Detect which cell encompasses the target text, then output its [x, y] center coordinate. 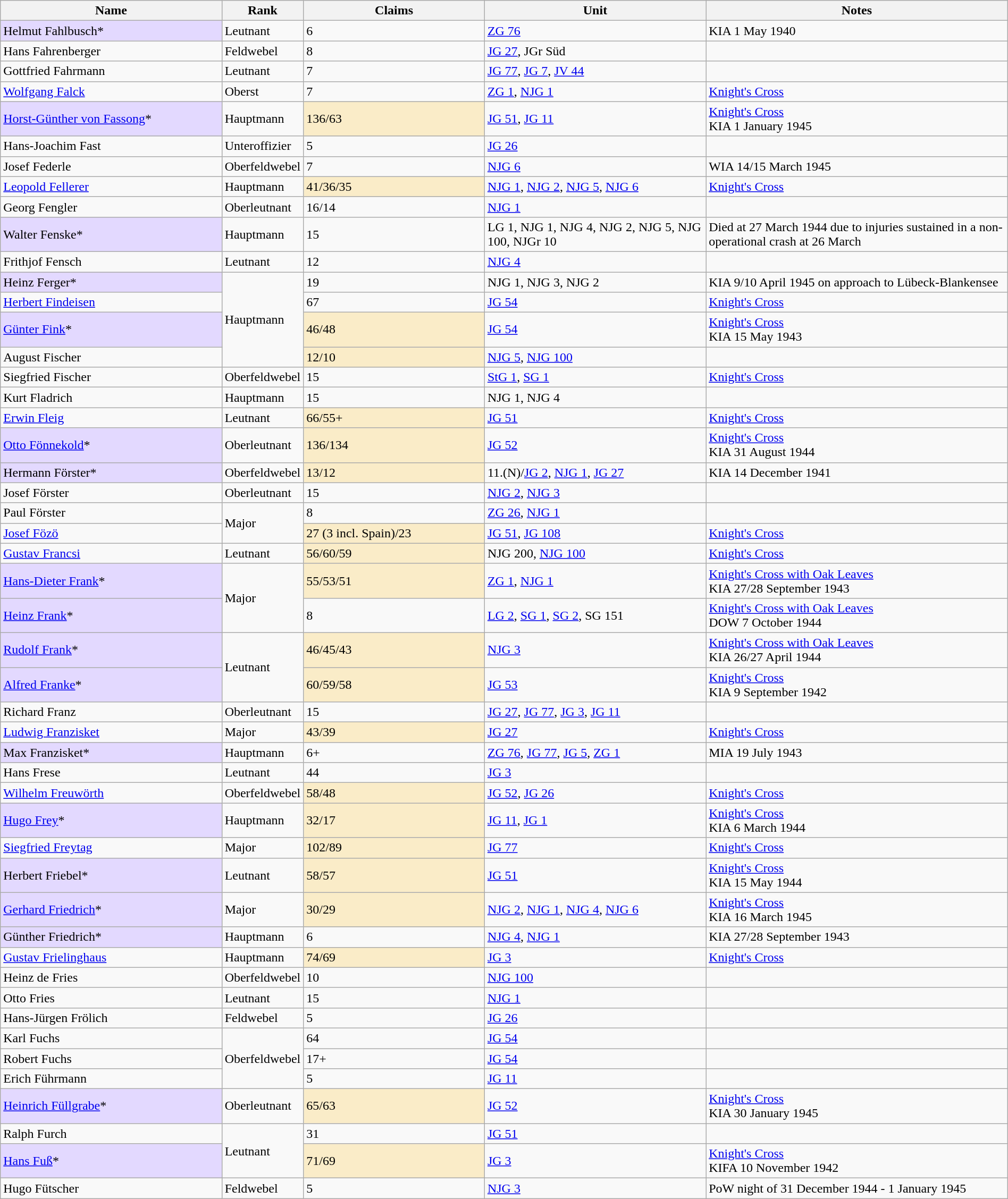
Siegfried Fischer [111, 377]
JG 27, JG 77, JG 3, JG 11 [595, 712]
Hans Frese [111, 773]
Knight's CrossKIA 6 March 1944 [857, 821]
60/59/58 [394, 685]
11.(N)/JG 2, NJG 1, JG 27 [595, 472]
JG 52, JG 26 [595, 793]
JG 53 [595, 685]
65/63 [394, 1107]
Alfred Franke* [111, 685]
MIA 19 July 1943 [857, 753]
12 [394, 261]
136/63 [394, 119]
Gerhard Friedrich* [111, 910]
Siegfried Freytag [111, 848]
Gottfried Fahrmann [111, 71]
64 [394, 1038]
Rank [263, 11]
Knight's CrossKIFA 10 November 1942 [857, 1161]
10 [394, 977]
67 [394, 302]
Hans-Jürgen Frölich [111, 1018]
Max Franzisket* [111, 753]
Knight's CrossKIA 9 September 1942 [857, 685]
Karl Fuchs [111, 1038]
Died at 27 March 1944 due to injuries sustained in a non-operational crash at 26 March [857, 234]
ZG 26, NJG 1 [595, 513]
Hans Fuß* [111, 1161]
Helmut Fahlbusch* [111, 31]
Horst-Günther von Fassong* [111, 119]
Knight's CrossKIA 31 August 1944 [857, 445]
102/89 [394, 848]
Knight's Cross with Oak LeavesKIA 27/28 September 1943 [857, 580]
Knight's CrossKIA 15 May 1943 [857, 330]
NJG 1, NJG 4 [595, 398]
JG 51, JG 11 [595, 119]
Herbert Findeisen [111, 302]
55/53/51 [394, 580]
JG 51, JG 108 [595, 533]
Rudolf Frank* [111, 649]
August Fischer [111, 357]
NJG 1, NJG 3, NJG 2 [595, 282]
NJG 2, NJG 3 [595, 493]
66/55+ [394, 418]
74/69 [394, 957]
Hermann Förster* [111, 472]
136/134 [394, 445]
WIA 14/15 March 1945 [857, 166]
16/14 [394, 207]
Wilhelm Freuwörth [111, 793]
Hans-Joachim Fast [111, 146]
Knight's Cross with Oak LeavesKIA 26/27 April 1944 [857, 649]
Frithjof Fensch [111, 261]
JG 11, JG 1 [595, 821]
LG 1, NJG 1, NJG 4, NJG 2, NJG 5, NJG 100, NJGr 10 [595, 234]
Gustav Francsi [111, 553]
JG 11 [595, 1079]
Gustav Frielinghaus [111, 957]
PoW night of 31 December 1944 - 1 January 1945 [857, 1188]
ZG 76 [595, 31]
NJG 1, NJG 2, NJG 5, NJG 6 [595, 187]
Erwin Fleig [111, 418]
NJG 4 [595, 261]
17+ [394, 1058]
30/29 [394, 910]
NJG 5, NJG 100 [595, 357]
Wolfgang Falck [111, 91]
KIA 9/10 April 1945 on approach to Lübeck-Blankensee [857, 282]
Otto Fries [111, 998]
NJG 4, NJG 1 [595, 937]
NJG 2, NJG 1, NJG 4, NJG 6 [595, 910]
JG 27 [595, 732]
Walter Fenske* [111, 234]
Robert Fuchs [111, 1058]
58/48 [394, 793]
19 [394, 282]
Heinz Frank* [111, 615]
46/48 [394, 330]
44 [394, 773]
Hans-Dieter Frank* [111, 580]
JG 77 [595, 848]
KIA 14 December 1941 [857, 472]
31 [394, 1134]
32/17 [394, 821]
KIA 1 May 1940 [857, 31]
Kurt Fladrich [111, 398]
Georg Fengler [111, 207]
Knight's CrossKIA 1 January 1945 [857, 119]
56/60/59 [394, 553]
Notes [857, 11]
NJG 100 [595, 977]
6+ [394, 753]
Claims [394, 11]
Richard Franz [111, 712]
StG 1, SG 1 [595, 377]
27 (3 incl. Spain)/23 [394, 533]
KIA 27/28 September 1943 [857, 937]
Josef Federle [111, 166]
NJG 200, NJG 100 [595, 553]
Hugo Fütscher [111, 1188]
Josef Fözö [111, 533]
Unteroffizier [263, 146]
Hans Fahrenberger [111, 51]
Josef Förster [111, 493]
12/10 [394, 357]
71/69 [394, 1161]
Ralph Furch [111, 1134]
Paul Förster [111, 513]
43/39 [394, 732]
Heinz Ferger* [111, 282]
Günther Friedrich* [111, 937]
13/12 [394, 472]
Erich Führmann [111, 1079]
Heinz de Fries [111, 977]
Otto Fönnekold* [111, 445]
JG 27, JGr Süd [595, 51]
Knight's Cross with Oak LeavesDOW 7 October 1944 [857, 615]
NJG 6 [595, 166]
Unit [595, 11]
Name [111, 11]
Knight's CrossKIA 16 March 1945 [857, 910]
Leopold Fellerer [111, 187]
Hugo Frey* [111, 821]
Ludwig Franzisket [111, 732]
LG 2, SG 1, SG 2, SG 151 [595, 615]
Herbert Friebel* [111, 875]
46/45/43 [394, 649]
Heinrich Füllgrabe* [111, 1107]
Knight's CrossKIA 15 May 1944 [857, 875]
58/57 [394, 875]
Knight's CrossKIA 30 January 1945 [857, 1107]
Günter Fink* [111, 330]
Oberst [263, 91]
JG 77, JG 7, JV 44 [595, 71]
41/36/35 [394, 187]
ZG 76, JG 77, JG 5, ZG 1 [595, 753]
